Return the (x, y) coordinate for the center point of the cell that contains the specified text.  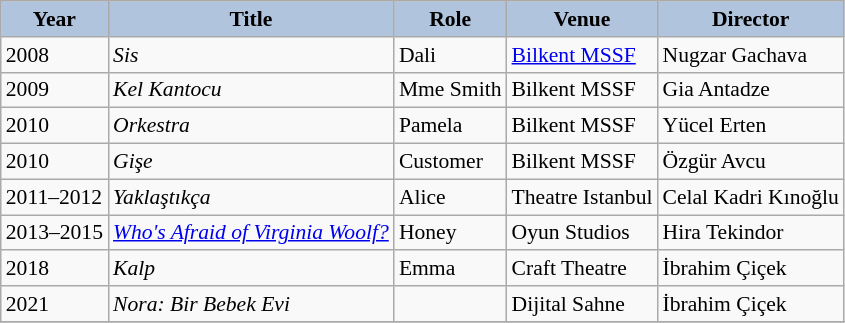
Özgür Avcu (750, 162)
2011–2012 (54, 197)
2008 (54, 55)
Orkestra (251, 126)
Oyun Studios (582, 233)
Pamela (450, 126)
Hira Tekindor (750, 233)
Dali (450, 55)
Dijital Sahne (582, 304)
Theatre Istanbul (582, 197)
2009 (54, 90)
Role (450, 19)
Sis (251, 55)
Alice (450, 197)
Gişe (251, 162)
Yücel Erten (750, 126)
Nora: Bir Bebek Evi (251, 304)
Title (251, 19)
Customer (450, 162)
Gia Antadze (750, 90)
Craft Theatre (582, 269)
Year (54, 19)
Yaklaştıkça (251, 197)
2018 (54, 269)
Mme Smith (450, 90)
Kel Kantocu (251, 90)
Emma (450, 269)
Honey (450, 233)
Nugzar Gachava (750, 55)
Venue (582, 19)
Kalp (251, 269)
Celal Kadri Kınoğlu (750, 197)
Director (750, 19)
Who's Afraid of Virginia Woolf? (251, 233)
2013–2015 (54, 233)
2021 (54, 304)
